From the cell containing the given text, extract its center point as (X, Y) coordinate. 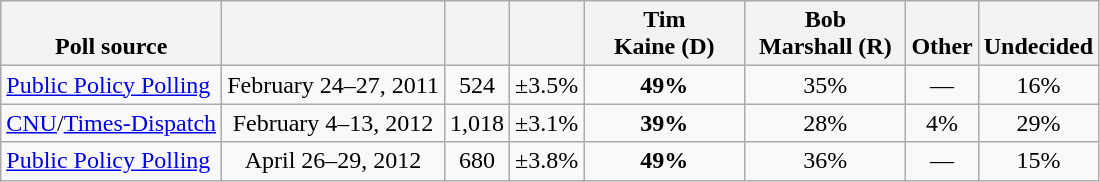
15% (1038, 161)
Undecided (1038, 34)
35% (826, 85)
4% (942, 123)
February 4–13, 2012 (334, 123)
524 (476, 85)
April 26–29, 2012 (334, 161)
39% (664, 123)
1,018 (476, 123)
29% (1038, 123)
±3.5% (547, 85)
Other (942, 34)
CNU/Times-Dispatch (112, 123)
BobMarshall (R) (826, 34)
680 (476, 161)
±3.8% (547, 161)
±3.1% (547, 123)
Poll source (112, 34)
TimKaine (D) (664, 34)
36% (826, 161)
28% (826, 123)
16% (1038, 85)
February 24–27, 2011 (334, 85)
